For the text-containing cell, return its midpoint in (x, y) coordinate format. 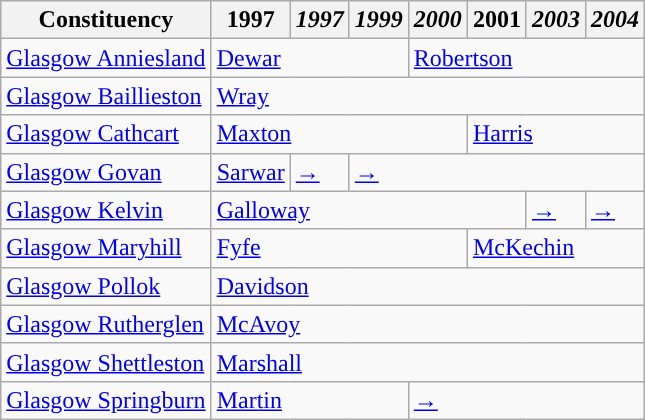
Glasgow Maryhill (106, 248)
Davidson (428, 286)
Glasgow Anniesland (106, 58)
2001 (496, 20)
Maxton (339, 134)
Galloway (368, 210)
Dewar (310, 58)
Martin (310, 400)
Marshall (428, 362)
Glasgow Rutherglen (106, 324)
Constituency (106, 20)
2003 (556, 20)
2000 (438, 20)
Robertson (526, 58)
Fyfe (339, 248)
Glasgow Baillieston (106, 96)
Glasgow Pollok (106, 286)
2004 (614, 20)
Glasgow Govan (106, 172)
Sarwar (250, 172)
Glasgow Cathcart (106, 134)
Glasgow Kelvin (106, 210)
1999 (378, 20)
Wray (428, 96)
McKechin (556, 248)
Glasgow Springburn (106, 400)
McAvoy (428, 324)
Harris (556, 134)
Glasgow Shettleston (106, 362)
